Capture the cell that displays the provided text and extract its (X, Y) central coordinate. 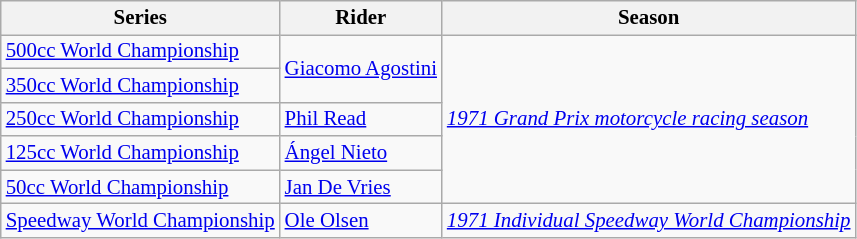
50cc World Championship (140, 187)
250cc World Championship (140, 119)
Series (140, 18)
Giacomo Agostini (361, 68)
Ángel Nieto (361, 153)
500cc World Championship (140, 51)
1971 Individual Speedway World Championship (649, 221)
Rider (361, 18)
Phil Read (361, 119)
Season (649, 18)
1971 Grand Prix motorcycle racing season (649, 118)
Ole Olsen (361, 221)
Jan De Vries (361, 187)
350cc World Championship (140, 85)
125cc World Championship (140, 153)
Speedway World Championship (140, 221)
